Pinpoint the cell where the given text exists, returning its [X, Y] midpoint coordinate. 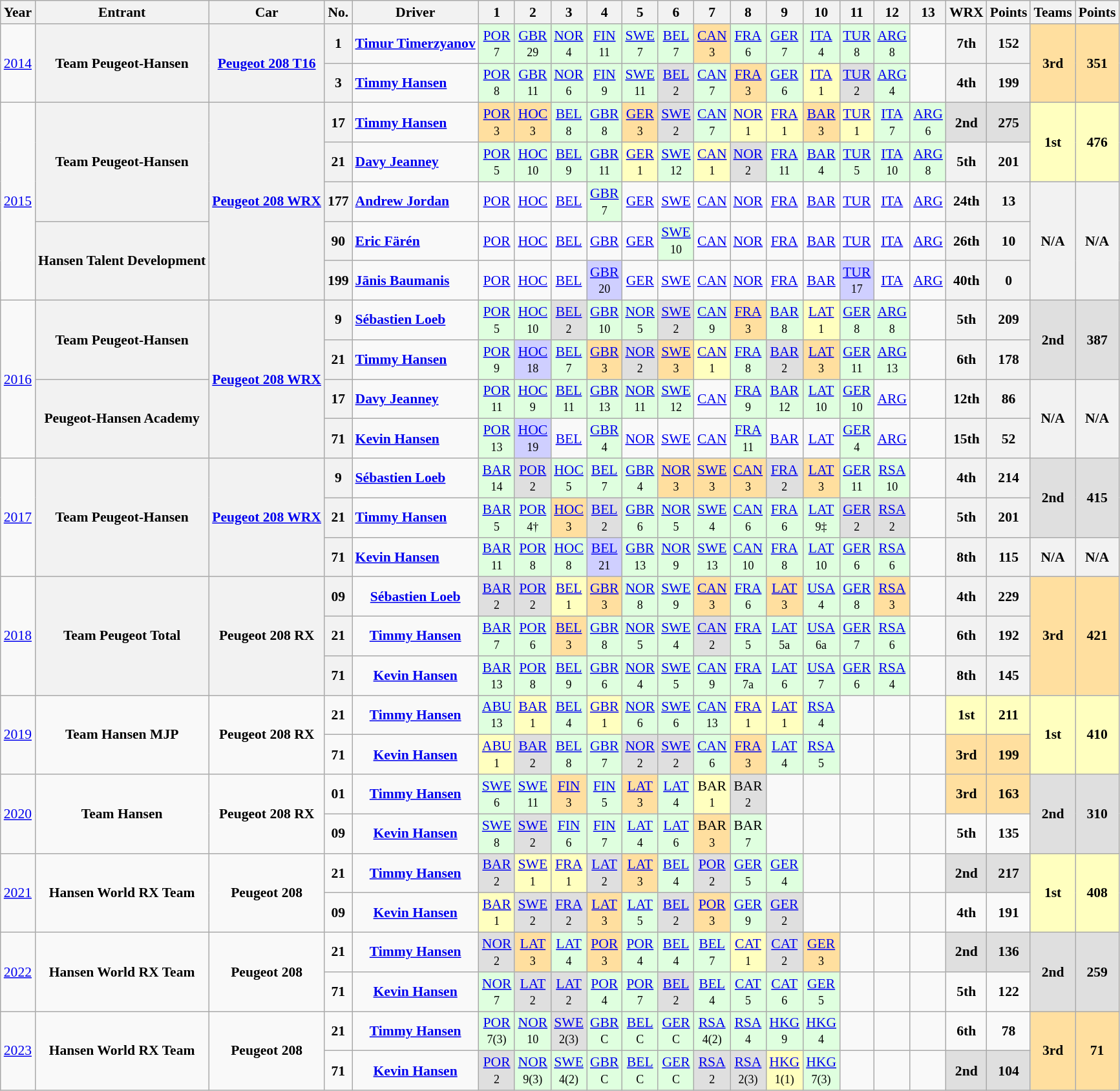
CAT2 [785, 953]
GBR [605, 240]
Andrew Jordan [416, 202]
275 [1009, 123]
POR6 [533, 636]
ITA7 [892, 123]
HKG9 [785, 1032]
191 [1009, 913]
LAT [821, 438]
RSA2(3) [748, 1070]
HOC19 [533, 438]
Teams [1052, 12]
ITA10 [892, 162]
24th [967, 202]
USA7 [821, 676]
HOC8 [569, 557]
2021 [18, 893]
POR13 [497, 438]
NOR11 [640, 399]
BAR11 [497, 557]
FIN7 [605, 834]
214 [1009, 478]
RSA3 [892, 597]
0 [1009, 281]
387 [1097, 340]
FIN11 [605, 44]
Team Hansen MJP [122, 735]
FRA7a [748, 676]
192 [1009, 636]
BEL1 [569, 597]
8 [748, 12]
351 [1097, 63]
GER9 [748, 913]
5 [640, 12]
GBR20 [605, 281]
LAT9‡ [821, 517]
GBR1 [605, 715]
7 [712, 12]
BEL11 [569, 399]
FIN6 [569, 834]
SWE1 [533, 873]
LAT5a [785, 636]
SWE13 [712, 557]
NOR8 [640, 597]
SWE2(3) [569, 1032]
BAR8 [785, 321]
FRA9 [748, 399]
408 [1097, 893]
211 [1009, 715]
415 [1097, 498]
GBR10 [605, 321]
POR7(3) [497, 1032]
NOR10 [533, 1032]
RSA4(2) [712, 1032]
GER1 [640, 162]
BAR13 [497, 676]
WRX [967, 12]
2023 [18, 1051]
86 [1009, 399]
410 [1097, 735]
SWE4(2) [569, 1070]
15th [967, 438]
2016 [18, 379]
Jānis Baumanis [416, 281]
POR4† [533, 517]
2017 [18, 517]
Peugeot 208 T16 [266, 63]
BAR4 [821, 162]
FRA5 [748, 636]
40th [967, 281]
BAR12 [785, 399]
6 [676, 12]
145 [1009, 676]
115 [1009, 557]
52 [1009, 438]
HKG7(3) [821, 1070]
421 [1097, 636]
HOC9 [533, 399]
USA6a [821, 636]
SWE10 [676, 240]
CAT6 [785, 991]
Timur Timerzyanov [416, 44]
HOC18 [533, 359]
135 [1009, 834]
ABU1 [497, 755]
LAT5 [640, 913]
136 [1009, 953]
GER10 [857, 399]
ARG4 [892, 83]
104 [1009, 1070]
NOR9(3) [533, 1070]
POR9 [497, 359]
NOR9 [676, 557]
Team Peugeot Total [122, 636]
78 [1009, 1032]
2018 [18, 636]
122 [1009, 991]
ITA4 [821, 44]
TUR8 [857, 44]
Driver [416, 12]
USA4 [821, 597]
11 [857, 12]
BAR5 [497, 517]
90 [339, 240]
12th [967, 399]
217 [1009, 873]
BAR14 [497, 478]
Hansen Talent Development [122, 260]
FIN5 [605, 794]
Car [266, 12]
SWE8 [497, 834]
HOC5 [569, 478]
CAT1 [748, 953]
ARG13 [892, 359]
ITA1 [821, 83]
2019 [18, 735]
SWE7 [640, 44]
163 [1009, 794]
259 [1097, 972]
Peugeot-Hansen Academy [122, 419]
RSA10 [892, 478]
476 [1097, 142]
SWE9 [676, 597]
177 [339, 202]
Eric Färén [416, 240]
Year [18, 12]
HKG1(1) [785, 1070]
No. [339, 12]
GBR29 [533, 44]
POR11 [497, 399]
CAN10 [748, 557]
26th [967, 240]
FIN9 [605, 83]
BEL21 [605, 557]
209 [1009, 321]
Entrant [122, 12]
152 [1009, 44]
ARG6 [928, 123]
CAT5 [748, 991]
SWE5 [676, 676]
4 [605, 12]
RSA5 [821, 755]
01 [339, 794]
FIN3 [569, 794]
NOR7 [497, 991]
7th [967, 44]
2014 [18, 63]
ABU13 [497, 715]
2 [533, 12]
TUR1 [857, 123]
229 [1009, 597]
NOR3 [676, 478]
TUR17 [857, 281]
2020 [18, 814]
BEL3 [569, 636]
310 [1097, 814]
2015 [18, 202]
NOR1 [748, 123]
Team Hansen [122, 814]
CAN13 [712, 715]
12 [892, 12]
TUR5 [857, 162]
2022 [18, 972]
178 [1009, 359]
HKG4 [821, 1032]
CAN2 [712, 636]
TUR2 [857, 83]
